Output the (x, y) coordinate of the center of the cell containing the given text.  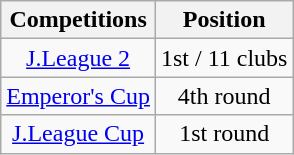
J.League 2 (78, 58)
Emperor's Cup (78, 96)
Competitions (78, 20)
Position (224, 20)
J.League Cup (78, 134)
4th round (224, 96)
1st / 11 clubs (224, 58)
1st round (224, 134)
